Identify which cell holds the provided text, then report its [X, Y] central coordinate. 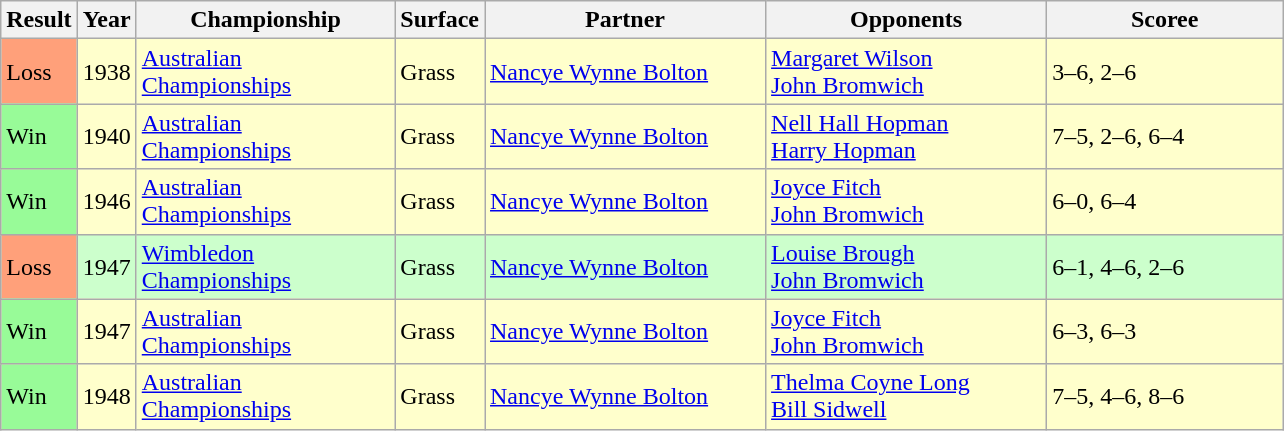
Scoree [1165, 20]
1946 [106, 202]
6–3, 6–3 [1165, 332]
1938 [106, 72]
Partner [624, 20]
Championship [266, 20]
Nell Hall Hopman Harry Hopman [906, 136]
6–1, 4–6, 2–6 [1165, 266]
Year [106, 20]
7–5, 2–6, 6–4 [1165, 136]
1948 [106, 396]
3–6, 2–6 [1165, 72]
Thelma Coyne Long Bill Sidwell [906, 396]
7–5, 4–6, 8–6 [1165, 396]
Louise Brough John Bromwich [906, 266]
Surface [440, 20]
6–0, 6–4 [1165, 202]
Opponents [906, 20]
Margaret Wilson John Bromwich [906, 72]
Result [39, 20]
Wimbledon Championships [266, 266]
1940 [106, 136]
